Extract the (X, Y) coordinate from the center of the cell holding the provided text.  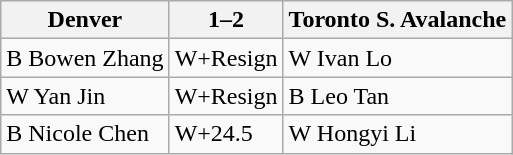
1–2 (226, 20)
Toronto S. Avalanche (398, 20)
Denver (85, 20)
B Nicole Chen (85, 134)
W Yan Jin (85, 96)
W+24.5 (226, 134)
W Ivan Lo (398, 58)
B Leo Tan (398, 96)
W Hongyi Li (398, 134)
B Bowen Zhang (85, 58)
